Return the (x, y) coordinate for the center point of the cell that contains the specified text.  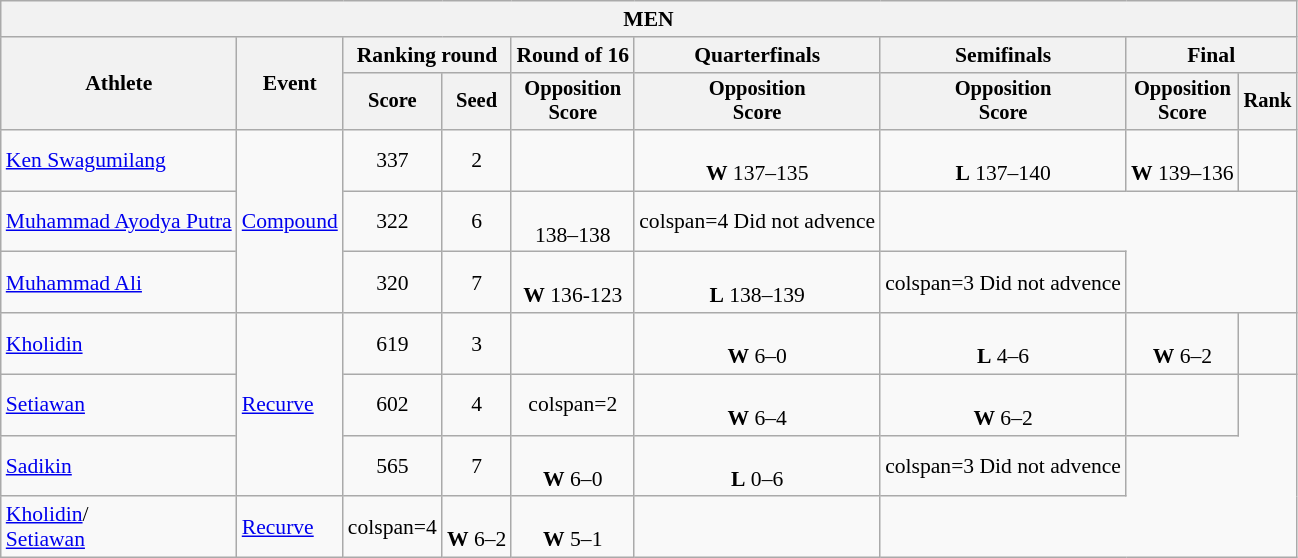
Athlete (119, 84)
Quarterfinals (757, 55)
565 (392, 466)
W 139–136 (1182, 160)
Round of 16 (572, 55)
138–138 (572, 222)
W 137–135 (757, 160)
337 (392, 160)
colspan=4 Did not advence (757, 222)
Final (1211, 55)
Sadikin (119, 466)
W 5–1 (572, 528)
colspan=4 (392, 528)
Event (290, 84)
MEN (649, 19)
L 137–140 (1003, 160)
Muhammad Ayodya Putra (119, 222)
2 (476, 160)
L 4–6 (1003, 344)
Setiawan (119, 406)
Seed (476, 101)
Kholidin (119, 344)
320 (392, 282)
W 136-123 (572, 282)
Compound (290, 222)
Score (392, 101)
Ranking round (428, 55)
colspan=2 (572, 406)
Kholidin/Setiawan (119, 528)
4 (476, 406)
322 (392, 222)
Semifinals (1003, 55)
Ken Swagumilang (119, 160)
619 (392, 344)
L 138–139 (757, 282)
L 0–6 (757, 466)
602 (392, 406)
W 6–4 (757, 406)
6 (476, 222)
3 (476, 344)
Muhammad Ali (119, 282)
Rank (1268, 101)
